Provide the (x, y) coordinate of the cell's center where the given text is located.  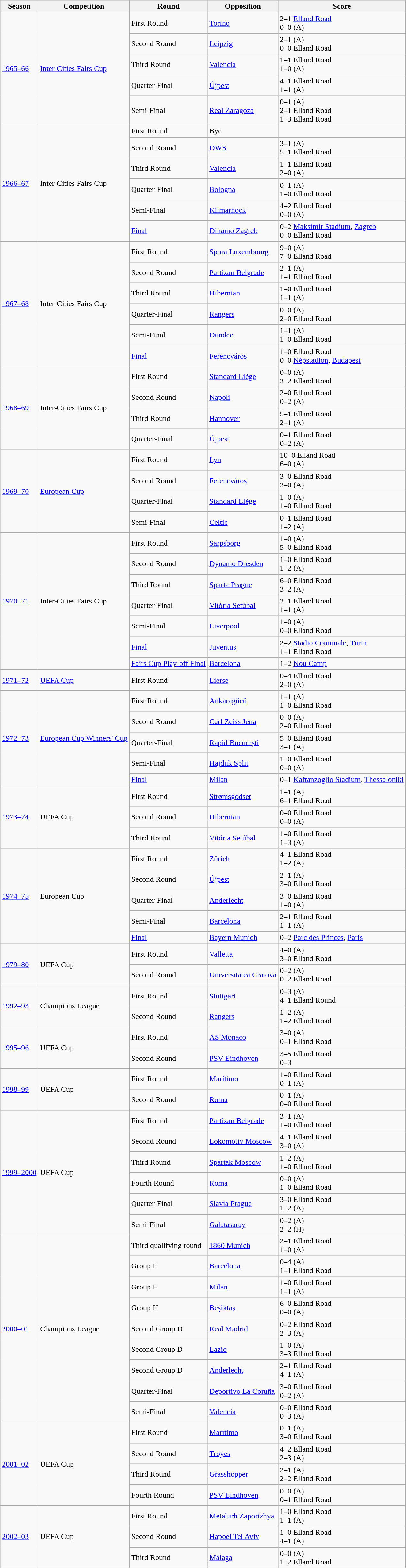
1–0 (A)0–0 Elland Road (342, 626)
Spora Luxembourg (243, 251)
1973–74 (19, 817)
0–1 (A)3–0 Elland Road (342, 1433)
Ankaragücü (243, 701)
DWS (243, 148)
4–1 Elland Road1–1 (A) (342, 85)
3–0 Elland Road1–2 (A) (342, 1204)
1995–96 (19, 1048)
2–1 Elland Road4–1 (A) (342, 1370)
0–2 (A)0–2 Elland Road (342, 975)
3–1 (A)1–0 Elland Road (342, 1121)
2–1 (A)2–2 Elland Road (342, 1474)
1–1 Elland Road1–0 (A) (342, 65)
Hajduk Split (243, 763)
6–0 Elland Road0–0 (A) (342, 1308)
Lierse (243, 680)
European Cup Winners' Cup (84, 738)
1966–67 (19, 183)
3–0 Elland Road3–0 (A) (342, 480)
1968–69 (19, 408)
1972–73 (19, 738)
2–1 Elland Road0–0 (A) (342, 23)
1–0 (A)3–3 Elland Road (342, 1350)
Juventus (243, 647)
9–0 (A)7–0 Elland Road (342, 251)
1998–99 (19, 1089)
1967–68 (19, 303)
5–1 Elland Road2–1 (A) (342, 418)
0–1 Elland Road0–2 (A) (342, 439)
2–2 Stadio Comunale, Turin1–1 Elland Road (342, 647)
Sparta Prague (243, 585)
Bologna (243, 189)
1–2 Nou Camp (342, 664)
Grasshopper (243, 1474)
0–4 Elland Road2–0 (A) (342, 680)
0–1 (A)1–0 Elland Road (342, 189)
Dundee (243, 335)
Celtic (243, 522)
0–4 (A)1–1 Elland Road (342, 1266)
1969–70 (19, 491)
Torino (243, 23)
6–0 Elland Road3–2 (A) (342, 585)
Season (19, 6)
1992–93 (19, 1006)
4–1 Elland Road1–2 (A) (342, 858)
Metalurh Zaporizhya (243, 1516)
0–3 (A)4–1 Elland Round (342, 996)
Lokomotiv Moscow (243, 1141)
Hannover (243, 418)
2–1 (A)0–0 Elland Road (342, 43)
1–1 (A)6–1 Elland Road (342, 796)
1–0 Elland Road1–3 (A) (342, 838)
2002–03 (19, 1536)
Beşiktaş (243, 1308)
1860 Munich (243, 1245)
3–0 (A)0–1 Elland Road (342, 1037)
1971–72 (19, 680)
Opposition (243, 6)
1–0 Elland Road0–0 Népstadion, Budapest (342, 356)
1–0 Elland Road1–2 (A) (342, 563)
Dinamo Zagreb (243, 231)
Rapid București (243, 743)
Hapoel Tel Aviv (243, 1536)
Lyn (243, 460)
2001–02 (19, 1464)
0–2 (A)2–2 (H) (342, 1224)
Deportivo La Coruña (243, 1391)
3–0 Elland Road1–0 (A) (342, 900)
1999–2000 (19, 1172)
Valletta (243, 954)
Napoli (243, 397)
0–0 (A)3–2 Elland Road (342, 377)
1970–71 (19, 601)
1979–80 (19, 965)
Troyes (243, 1453)
Universitatea Craiova (243, 975)
Stuttgart (243, 996)
0–0 (A)1–2 Elland Road (342, 1557)
0–0 Elland Road0–0 (A) (342, 817)
Dynamo Dresden (243, 563)
Málaga (243, 1557)
Real Zaragoza (243, 110)
3–1 (A)5–1 Elland Road (342, 148)
Real Madrid (243, 1328)
1–0 Elland Road4–1 (A) (342, 1536)
0–1 (A)0–0 Elland Road (342, 1099)
4–0 (A)3–0 Elland Road (342, 954)
0–0 Elland Road0–3 (A) (342, 1412)
Carl Zeiss Jena (243, 721)
1–2 (A)1–2 Elland Road (342, 1016)
0–1 (A)2–1 Elland Road1–3 Elland Road (342, 110)
0–1 Elland Road1–2 (A) (342, 522)
Fairs Cup Play-off Final (169, 664)
Slavia Prague (243, 1204)
Liverpool (243, 626)
2–0 Elland Road0–2 (A) (342, 397)
2–1 (A)1–1 Elland Road (342, 272)
0–0 (A)0–1 Elland Road (342, 1495)
Round (169, 6)
1974–75 (19, 896)
1–1 Elland Road2–0 (A) (342, 168)
4–1 Elland Road3–0 (A) (342, 1141)
1–0 Elland Road0–0 (A) (342, 763)
0–2 Parc des Princes, Paris (342, 938)
2–1 (A)3–0 Elland Road (342, 879)
1–0 (A)1–0 Elland Road (342, 501)
4–2 Elland Road2–3 (A) (342, 1453)
Third qualifying round (169, 1245)
Competition (84, 6)
Leipzig (243, 43)
AS Monaco (243, 1037)
Bye (243, 131)
2000–01 (19, 1329)
Bayern Munich (243, 938)
1965–66 (19, 69)
0–1 Kaftanzoglio Stadium, Thessaloniki (342, 780)
1–2 (A)1–0 Elland Road (342, 1162)
0–2 Elland Road2–3 (A) (342, 1328)
0–0 (A)1–0 Elland Road (342, 1183)
3–5 Elland Road0–3 (342, 1058)
Sarpsborg (243, 543)
1–0 (A)5–0 Elland Road (342, 543)
2–1 Elland Road1–0 (A) (342, 1245)
Kilmarnock (243, 210)
Lazio (243, 1350)
Galatasaray (243, 1224)
Zürich (243, 858)
Score (342, 6)
0–2 Maksimir Stadium, Zagreb0–0 Elland Road (342, 231)
4–2 Elland Road0–0 (A) (342, 210)
Strømsgodset (243, 796)
Spartak Moscow (243, 1162)
5–0 Elland Road3–1 (A) (342, 743)
10–0 Elland Road6–0 (A) (342, 460)
1–0 Elland Road0–1 (A) (342, 1079)
3–0 Elland Road0–2 (A) (342, 1391)
